Find where the given text appears and provide that cell's center as [X, Y] coordinate. 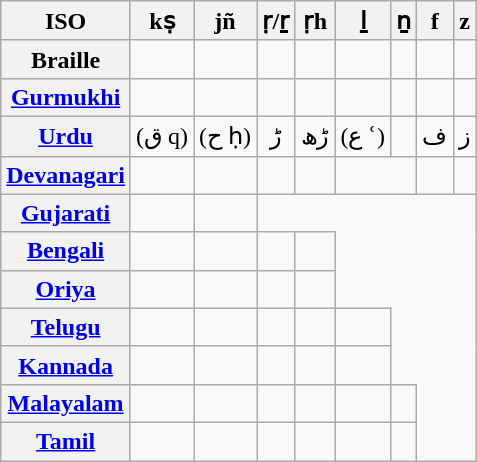
Braille [66, 59]
Gujarati [66, 213]
Urdu [66, 136]
ISO [66, 21]
Malayalam [66, 403]
(ق‎ q) [162, 136]
ḻ [363, 21]
ز [464, 136]
(ح‎ ḥ) [226, 136]
Tamil [66, 441]
Devanagari [66, 175]
z [464, 21]
kṣ [162, 21]
Gurmukhi [66, 97]
ṛ/ṟ [276, 21]
ڑ [276, 136]
ف [434, 136]
ṛh [315, 21]
ṉ [403, 21]
Telugu [66, 327]
(ع‎ ʿ) [363, 136]
Kannada [66, 365]
Bengali [66, 251]
Oriya [66, 289]
ڑھ [315, 136]
jñ [226, 21]
f [434, 21]
